Return the [x, y] coordinate for the center point of the cell that contains the specified text.  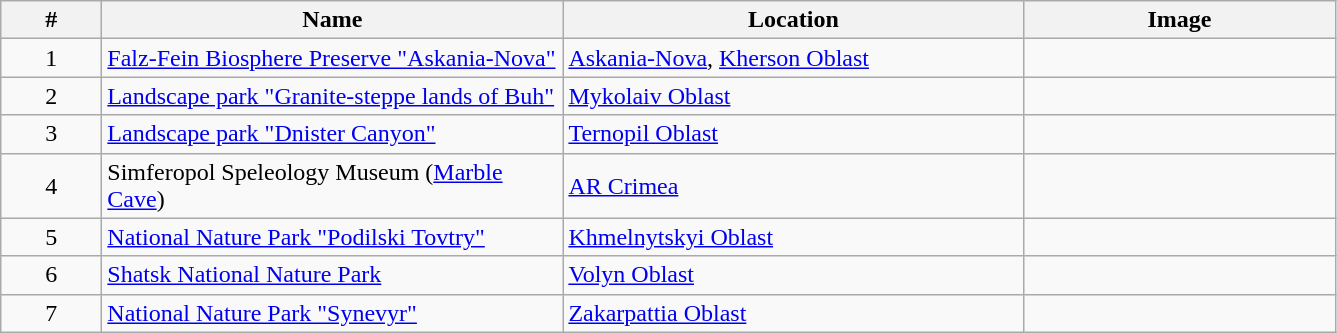
6 [52, 275]
Khmelnytskyi Oblast [794, 237]
# [52, 20]
National Nature Park "Synevyr" [332, 313]
Zakarpattia Oblast [794, 313]
Volyn Oblast [794, 275]
Image [1180, 20]
Ternopil Oblast [794, 134]
Landscape park "Granite-steppe lands of Buh" [332, 96]
Mykolaiv Oblast [794, 96]
1 [52, 58]
2 [52, 96]
Name [332, 20]
Location [794, 20]
Askania-Nova, Kherson Oblast [794, 58]
National Nature Park "Podilski Tovtry" [332, 237]
3 [52, 134]
AR Crimea [794, 186]
Shatsk National Nature Park [332, 275]
5 [52, 237]
4 [52, 186]
Simferopol Speleology Museum (Marble Cave) [332, 186]
7 [52, 313]
Falz-Fein Biosphere Preserve "Askania-Nova" [332, 58]
Landscape park "Dnister Canyon" [332, 134]
